Find where the given text appears and provide that cell's center as (x, y) coordinate. 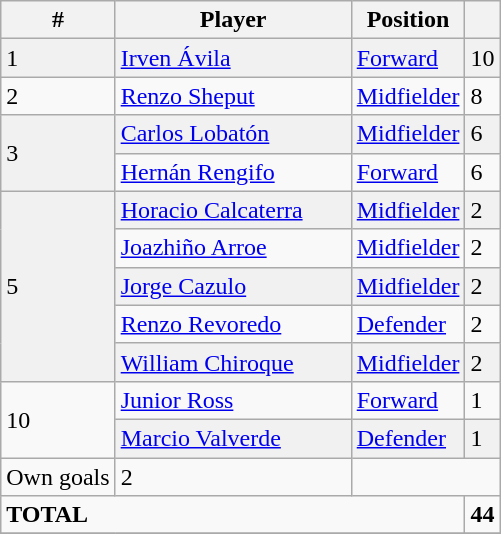
Renzo Revoredo (233, 324)
TOTAL (233, 515)
Own goals (58, 477)
Player (233, 20)
# (58, 20)
Joazhiño Arroe (233, 248)
5 (58, 286)
Hernán Rengifo (233, 172)
Horacio Calcaterra (233, 210)
3 (58, 153)
Carlos Lobatón (233, 134)
8 (482, 96)
Junior Ross (233, 400)
Position (408, 20)
Irven Ávila (233, 58)
Renzo Sheput (233, 96)
44 (482, 515)
Marcio Valverde (233, 438)
Jorge Cazulo (233, 286)
William Chiroque (233, 362)
